Locate the cell with the specified text and output its (x, y) center coordinate. 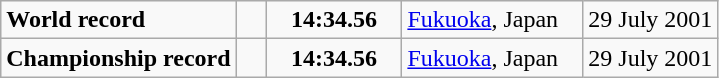
World record (118, 20)
Championship record (118, 58)
